Locate the cell with the specified text and output its (X, Y) center coordinate. 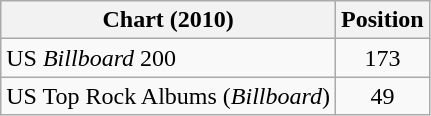
173 (383, 58)
US Top Rock Albums (Billboard) (168, 96)
Chart (2010) (168, 20)
49 (383, 96)
Position (383, 20)
US Billboard 200 (168, 58)
